Extract the (x, y) coordinate from the center of the cell holding the provided text.  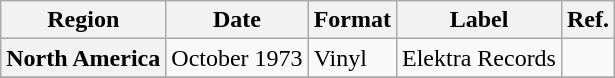
October 1973 (237, 58)
Elektra Records (478, 58)
Ref. (588, 20)
Label (478, 20)
Vinyl (352, 58)
Region (84, 20)
Format (352, 20)
North America (84, 58)
Date (237, 20)
